Find where the given text appears and provide that cell's center as [X, Y] coordinate. 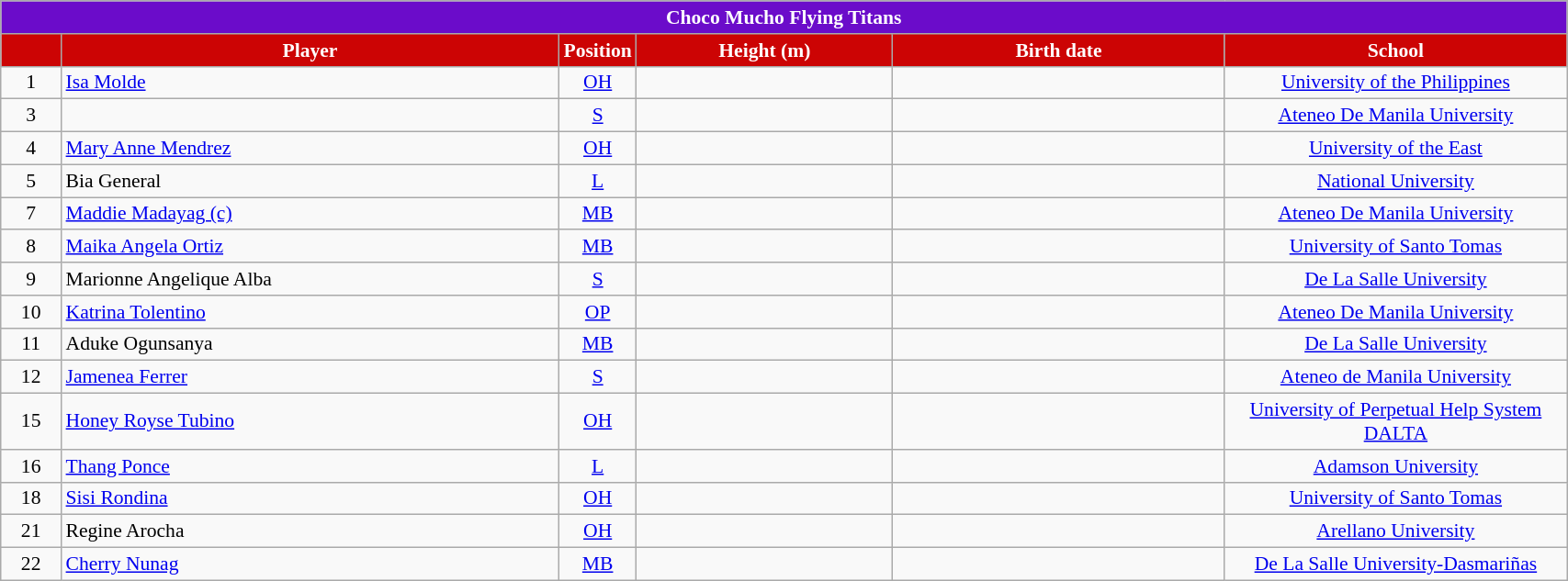
3 [31, 116]
Mary Anne Mendrez [310, 149]
Isa Molde [310, 83]
8 [31, 247]
Bia General [310, 181]
21 [31, 531]
Katrina Tolentino [310, 312]
10 [31, 312]
Marionne Angelique Alba [310, 279]
18 [31, 498]
University of the East [1395, 149]
9 [31, 279]
Cherry Nunag [310, 564]
22 [31, 564]
Height (m) [764, 50]
National University [1395, 181]
4 [31, 149]
OP [597, 312]
Birth date [1058, 50]
University of the Philippines [1395, 83]
Adamson University [1395, 466]
Player [310, 50]
Choco Mucho Flying Titans [784, 17]
Arellano University [1395, 531]
7 [31, 214]
De La Salle University-Dasmariñas [1395, 564]
15 [31, 422]
School [1395, 50]
11 [31, 344]
16 [31, 466]
Maddie Madayag (c) [310, 214]
Thang Ponce [310, 466]
1 [31, 83]
Ateneo de Manila University [1395, 377]
Regine Arocha [310, 531]
12 [31, 377]
Jamenea Ferrer [310, 377]
Position [597, 50]
Aduke Ogunsanya [310, 344]
5 [31, 181]
University of Perpetual Help System DALTA [1395, 422]
Maika Angela Ortiz [310, 247]
Honey Royse Tubino [310, 422]
Sisi Rondina [310, 498]
